Determine the [x, y] coordinate at the center of the cell enclosing the given text.  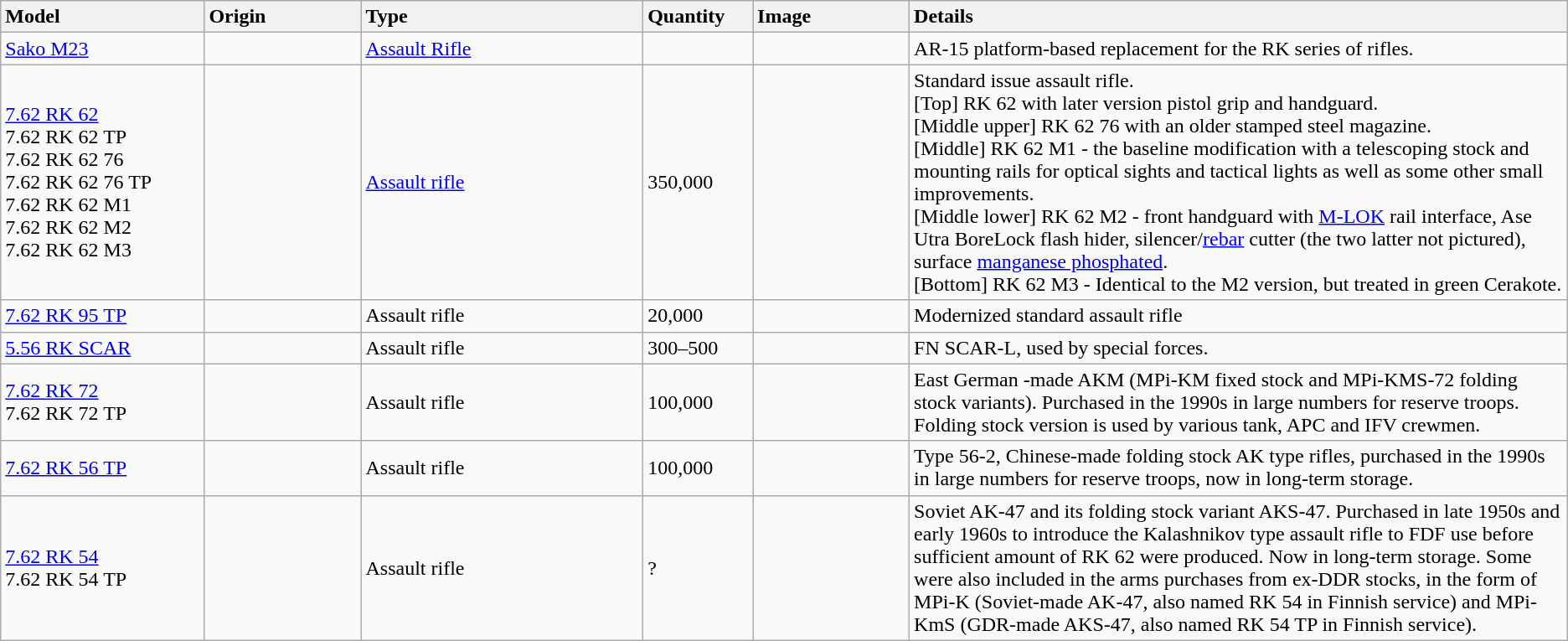
7.62 RK 727.62 RK 72 TP [102, 402]
? [699, 568]
20,000 [699, 316]
FN SCAR-L, used by special forces. [1239, 348]
Origin [283, 17]
AR-15 platform-based replacement for the RK series of rifles. [1239, 49]
Quantity [699, 17]
Details [1239, 17]
350,000 [699, 183]
300–500 [699, 348]
Type [503, 17]
5.56 RK SCAR [102, 348]
7.62 RK 627.62 RK 62 TP7.62 RK 62 767.62 RK 62 76 TP7.62 RK 62 M17.62 RK 62 M27.62 RK 62 M3 [102, 183]
Modernized standard assault rifle [1239, 316]
7.62 RK 547.62 RK 54 TP [102, 568]
Model [102, 17]
7.62 RK 95 TP [102, 316]
Image [831, 17]
Type 56-2, Chinese-made folding stock AK type rifles, purchased in the 1990s in large numbers for reserve troops, now in long-term storage. [1239, 468]
7.62 RK 56 TP [102, 468]
Assault Rifle [503, 49]
Sako M23 [102, 49]
